Identify which cell holds the provided text, then report its [x, y] central coordinate. 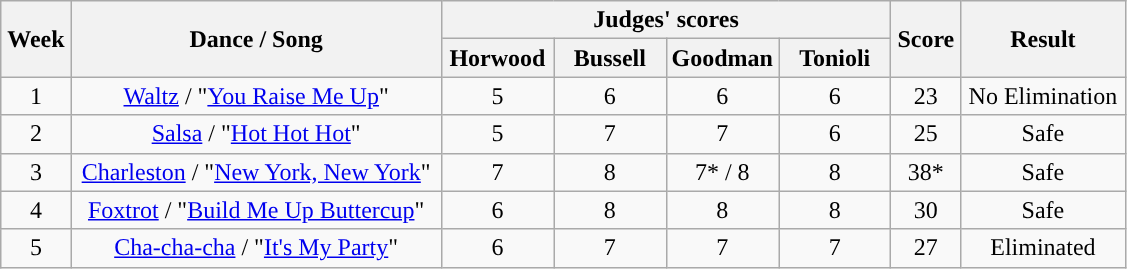
Bussell [610, 58]
38* [926, 172]
30 [926, 210]
Foxtrot / "Build Me Up Buttercup" [256, 210]
Charleston / "New York, New York" [256, 172]
27 [926, 248]
4 [36, 210]
1 [36, 96]
Waltz / "You Raise Me Up" [256, 96]
Tonioli [834, 58]
3 [36, 172]
Horwood [497, 58]
Goodman [722, 58]
Week [36, 39]
7* / 8 [722, 172]
Score [926, 39]
Judges' scores [666, 20]
23 [926, 96]
25 [926, 134]
No Elimination [1043, 96]
Salsa / "Hot Hot Hot" [256, 134]
2 [36, 134]
Cha-cha-cha / "It's My Party" [256, 248]
Result [1043, 39]
Eliminated [1043, 248]
Dance / Song [256, 39]
